From the cell containing the given text, extract its center point as (X, Y) coordinate. 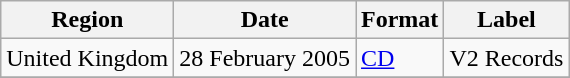
Label (506, 20)
Region (88, 20)
United Kingdom (88, 58)
28 February 2005 (265, 58)
CD (400, 58)
Date (265, 20)
Format (400, 20)
V2 Records (506, 58)
